Search for the cell housing the specified text and yield its [x, y] center coordinate. 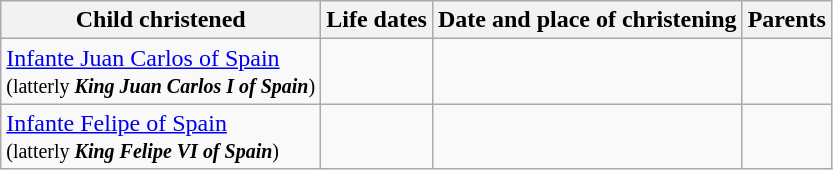
Date and place of christening [587, 20]
Infante Felipe of Spain(latterly King Felipe VI of Spain) [161, 136]
Parents [786, 20]
Child christened [161, 20]
Infante Juan Carlos of Spain(latterly King Juan Carlos I of Spain) [161, 72]
Life dates [377, 20]
